Determine the (X, Y) coordinate at the center of the cell enclosing the given text.  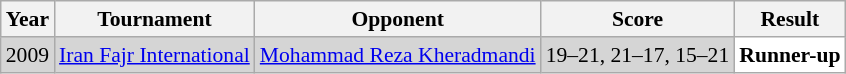
Runner-up (790, 55)
19–21, 21–17, 15–21 (638, 55)
2009 (28, 55)
Iran Fajr International (154, 55)
Result (790, 19)
Mohammad Reza Kheradmandi (398, 55)
Score (638, 19)
Tournament (154, 19)
Opponent (398, 19)
Year (28, 19)
